Detect which cell encompasses the target text, then output its (X, Y) center coordinate. 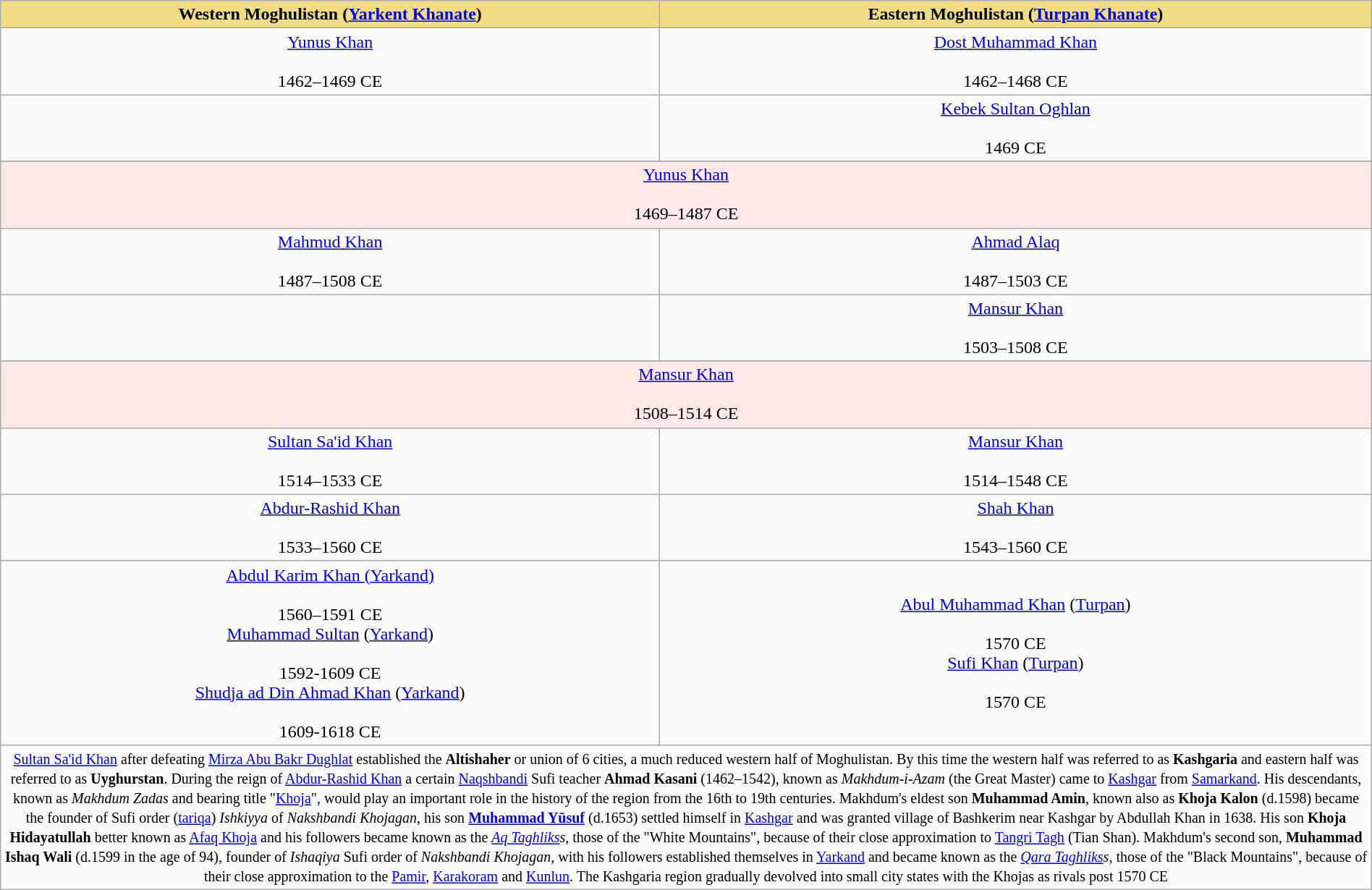
Kebek Sultan Oghlan 1469 CE (1016, 128)
Eastern Moghulistan (Turpan Khanate) (1016, 14)
Yunus Khan1462–1469 CE (330, 62)
Mahmud Khan 1487–1508 CE (330, 261)
Mansur Khan 1514–1548 CE (1016, 461)
Ahmad Alaq 1487–1503 CE (1016, 261)
Mansur Khan 1503–1508 CE (1016, 328)
Sultan Sa'id Khan 1514–1533 CE (330, 461)
Abul Muhammad Khan (Turpan) 1570 CE Sufi Khan (Turpan) 1570 CE (1016, 653)
Shah Khan 1543–1560 CE (1016, 527)
Abdur-Rashid Khan 1533–1560 CE (330, 527)
Mansur Khan 1508–1514 CE (686, 394)
Western Moghulistan (Yarkent Khanate) (330, 14)
Abdul Karim Khan (Yarkand) 1560–1591 CE Muhammad Sultan (Yarkand) 1592-1609 CE Shudja ad Din Ahmad Khan (Yarkand) 1609-1618 CE (330, 653)
Dost Muhammad Khan 1462–1468 CE (1016, 62)
Yunus Khan 1469–1487 CE (686, 195)
